Locate the cell with the specified text and output its [X, Y] center coordinate. 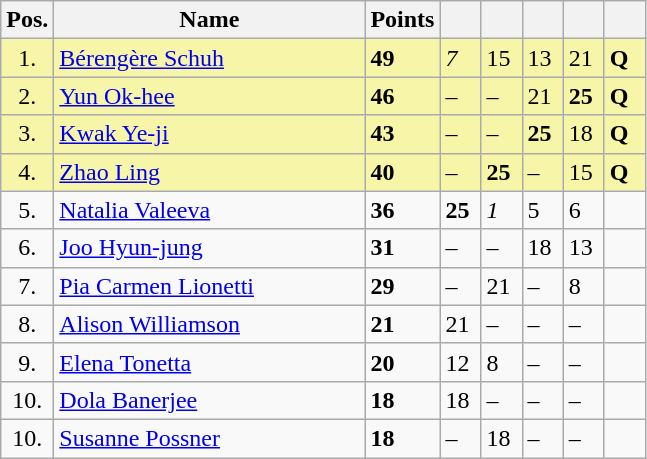
9. [28, 362]
Yun Ok-hee [210, 96]
Bérengère Schuh [210, 58]
12 [460, 362]
Alison Williamson [210, 324]
Kwak Ye-ji [210, 134]
Dola Banerjee [210, 400]
5 [542, 210]
Zhao Ling [210, 172]
3. [28, 134]
6. [28, 248]
7 [460, 58]
1. [28, 58]
5. [28, 210]
8. [28, 324]
49 [402, 58]
Pos. [28, 20]
43 [402, 134]
1 [502, 210]
46 [402, 96]
Joo Hyun-jung [210, 248]
Pia Carmen Lionetti [210, 286]
Points [402, 20]
Elena Tonetta [210, 362]
Susanne Possner [210, 438]
29 [402, 286]
31 [402, 248]
2. [28, 96]
40 [402, 172]
7. [28, 286]
6 [584, 210]
36 [402, 210]
20 [402, 362]
4. [28, 172]
Name [210, 20]
Natalia Valeeva [210, 210]
